Detect which cell encompasses the target text, then output its (X, Y) center coordinate. 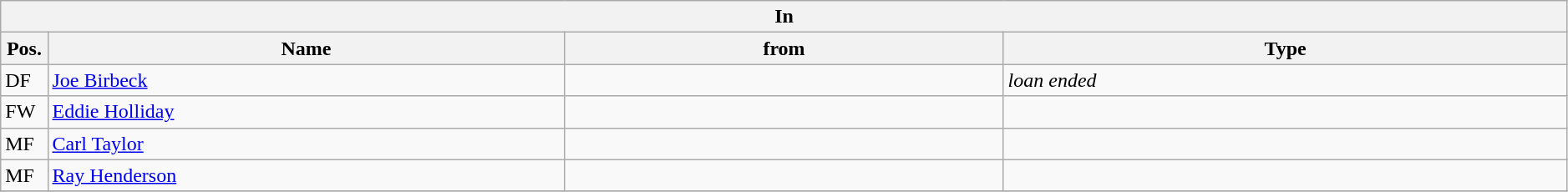
loan ended (1285, 80)
In (784, 17)
Carl Taylor (306, 144)
Pos. (24, 48)
Ray Henderson (306, 175)
from (784, 48)
Joe Birbeck (306, 80)
Eddie Holliday (306, 112)
DF (24, 80)
FW (24, 112)
Type (1285, 48)
Name (306, 48)
